Extract the (x, y) coordinate from the center of the cell holding the provided text.  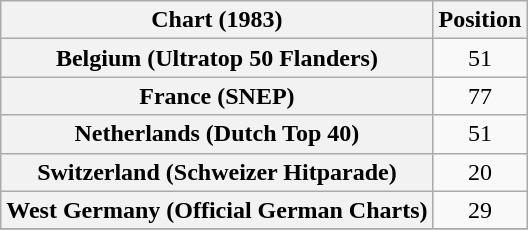
Chart (1983) (217, 20)
Switzerland (Schweizer Hitparade) (217, 172)
20 (480, 172)
France (SNEP) (217, 96)
West Germany (Official German Charts) (217, 210)
29 (480, 210)
77 (480, 96)
Belgium (Ultratop 50 Flanders) (217, 58)
Netherlands (Dutch Top 40) (217, 134)
Position (480, 20)
